From the cell containing the given text, extract its center point as (X, Y) coordinate. 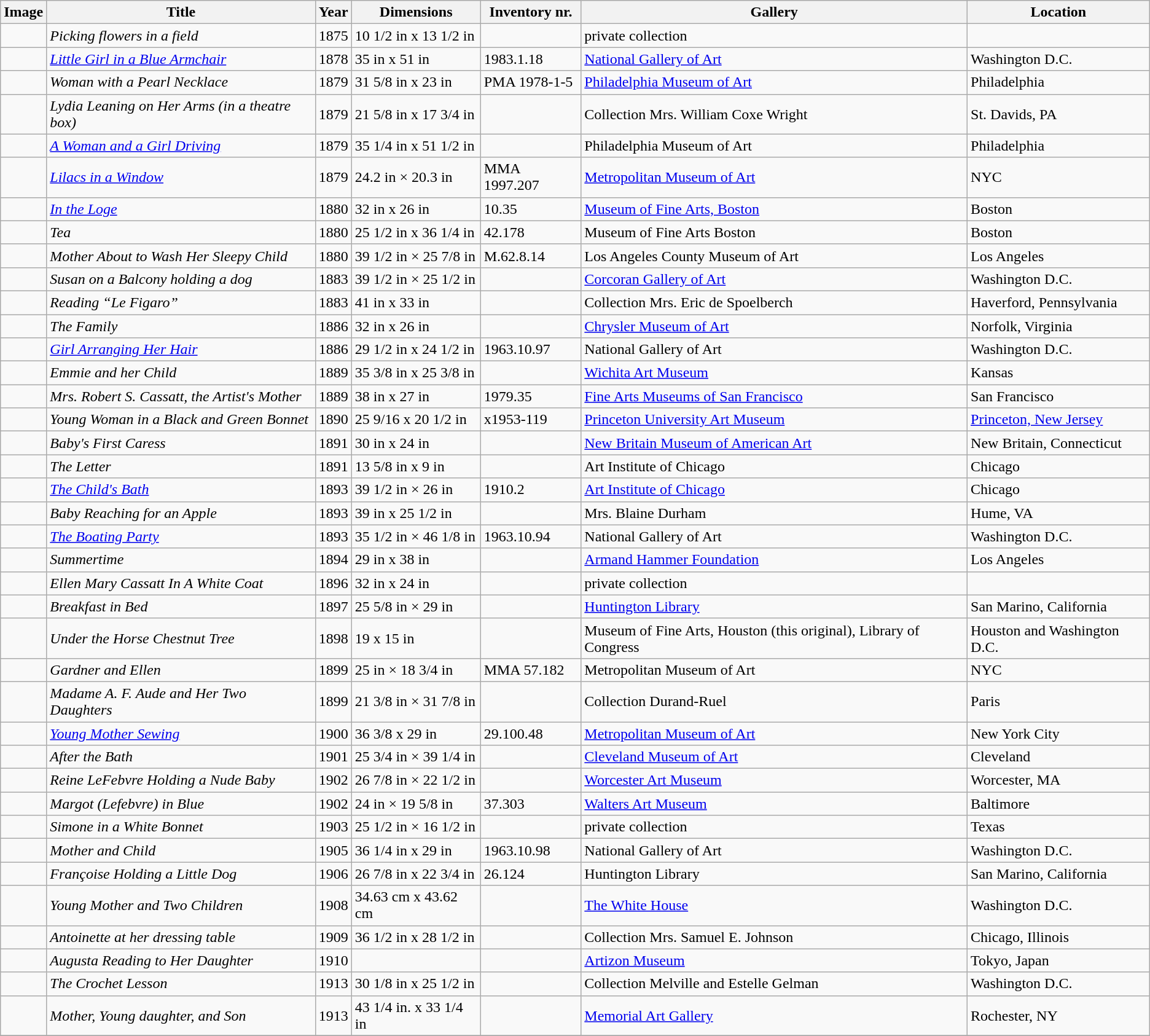
38 in x 27 in (416, 396)
Cleveland Museum of Art (774, 757)
10 1/2 in x 13 1/2 in (416, 36)
1909 (333, 937)
1894 (333, 560)
St. Davids, PA (1059, 114)
Walters Art Museum (774, 804)
Lilacs in a Window (181, 177)
Artizon Museum (774, 960)
San Francisco (1059, 396)
Worcester Art Museum (774, 780)
Baby's First Caress (181, 443)
Los Angeles County Museum of Art (774, 256)
26 7/8 in × 22 1/2 in (416, 780)
Image (23, 12)
Reading “Le Figaro” (181, 302)
Mother About to Wash Her Sleepy Child (181, 256)
Baby Reaching for an Apple (181, 513)
30 in x 24 in (416, 443)
1906 (333, 874)
Year (333, 12)
1900 (333, 733)
Baltimore (1059, 804)
Gardner and Ellen (181, 670)
25 1/2 in × 16 1/2 in (416, 827)
The Crochet Lesson (181, 984)
Gallery (774, 12)
New York City (1059, 733)
35 1/2 in × 46 1/8 in (416, 536)
39 1/2 in × 25 7/8 in (416, 256)
Location (1059, 12)
Young Mother and Two Children (181, 906)
Princeton University Art Museum (774, 420)
Emmie and her Child (181, 373)
Breakfast in Bed (181, 606)
39 1/2 in × 25 1/2 in (416, 279)
Woman with a Pearl Necklace (181, 82)
1896 (333, 583)
Collection Mrs. Eric de Spoelberch (774, 302)
Norfolk, Virginia (1059, 326)
25 in × 18 3/4 in (416, 670)
25 5/8 in × 29 in (416, 606)
36 1/4 in x 29 in (416, 850)
Museum of Fine Arts, Boston (774, 209)
Susan on a Balcony holding a dog (181, 279)
42.178 (531, 232)
10.35 (531, 209)
Françoise Holding a Little Dog (181, 874)
21 5/8 in x 17 3/4 in (416, 114)
19 x 15 in (416, 638)
39 in x 25 1/2 in (416, 513)
Rochester, NY (1059, 1015)
25 1/2 in x 36 1/4 in (416, 232)
1979.35 (531, 396)
Paris (1059, 702)
43 1/4 in. x 33 1/4 in (416, 1015)
Collection Melville and Estelle Gelman (774, 984)
Madame A. F. Aude and Her Two Daughters (181, 702)
Reine LeFebvre Holding a Nude Baby (181, 780)
31 5/8 in x 23 in (416, 82)
The Family (181, 326)
Collection Durand-Ruel (774, 702)
1963.10.98 (531, 850)
MMA 1997.207 (531, 177)
Memorial Art Gallery (774, 1015)
Girl Arranging Her Hair (181, 350)
Mother, Young daughter, and Son (181, 1015)
Mother and Child (181, 850)
Dimensions (416, 12)
1903 (333, 827)
21 3/8 in × 31 7/8 in (416, 702)
Cleveland (1059, 757)
Collection Mrs. William Coxe Wright (774, 114)
Mrs. Blaine Durham (774, 513)
Fine Arts Museums of San Francisco (774, 396)
The White House (774, 906)
The Letter (181, 466)
Houston and Washington D.C. (1059, 638)
Margot (Lefebvre) in Blue (181, 804)
30 1/8 in x 25 1/2 in (416, 984)
Simone in a White Bonnet (181, 827)
In the Loge (181, 209)
The Boating Party (181, 536)
New Britain Museum of American Art (774, 443)
Worcester, MA (1059, 780)
Lydia Leaning on Her Arms (in a theatre box) (181, 114)
13 5/8 in x 9 in (416, 466)
1905 (333, 850)
29.100.48 (531, 733)
24.2 in × 20.3 in (416, 177)
Young Mother Sewing (181, 733)
32 in x 24 in (416, 583)
1878 (333, 59)
Tea (181, 232)
Texas (1059, 827)
35 3/8 in x 25 3/8 in (416, 373)
Inventory nr. (531, 12)
26 7/8 in x 22 3/4 in (416, 874)
25 3/4 in × 39 1/4 in (416, 757)
Augusta Reading to Her Daughter (181, 960)
Museum of Fine Arts Boston (774, 232)
Haverford, Pennsylvania (1059, 302)
After the Bath (181, 757)
Mrs. Robert S. Cassatt, the Artist's Mother (181, 396)
34.63 cm x 43.62 cm (416, 906)
25 9/16 x 20 1/2 in (416, 420)
Museum of Fine Arts, Houston (this original), Library of Congress (774, 638)
Corcoran Gallery of Art (774, 279)
x1953-119 (531, 420)
1963.10.97 (531, 350)
1901 (333, 757)
Collection Mrs. Samuel E. Johnson (774, 937)
Armand Hammer Foundation (774, 560)
1890 (333, 420)
1897 (333, 606)
Hume, VA (1059, 513)
Ellen Mary Cassatt In A White Coat (181, 583)
1910.2 (531, 490)
PMA 1978-1-5 (531, 82)
24 in × 19 5/8 in (416, 804)
39 1/2 in × 26 in (416, 490)
The Child's Bath (181, 490)
Title (181, 12)
Young Woman in a Black and Green Bonnet (181, 420)
1963.10.94 (531, 536)
35 in x 51 in (416, 59)
MMA 57.182 (531, 670)
New Britain, Connecticut (1059, 443)
37.303 (531, 804)
Tokyo, Japan (1059, 960)
Summertime (181, 560)
Wichita Art Museum (774, 373)
Kansas (1059, 373)
1875 (333, 36)
Chicago, Illinois (1059, 937)
26.124 (531, 874)
A Woman and a Girl Driving (181, 146)
35 1/4 in x 51 1/2 in (416, 146)
36 3/8 x 29 in (416, 733)
1910 (333, 960)
41 in x 33 in (416, 302)
36 1/2 in x 28 1/2 in (416, 937)
29 in x 38 in (416, 560)
Antoinette at her dressing table (181, 937)
Chrysler Museum of Art (774, 326)
Little Girl in a Blue Armchair (181, 59)
29 1/2 in x 24 1/2 in (416, 350)
M.62.8.14 (531, 256)
Under the Horse Chestnut Tree (181, 638)
Princeton, New Jersey (1059, 420)
1908 (333, 906)
1983.1.18 (531, 59)
Picking flowers in a field (181, 36)
1898 (333, 638)
